Extract the (x, y) coordinate from the center of the cell holding the provided text.  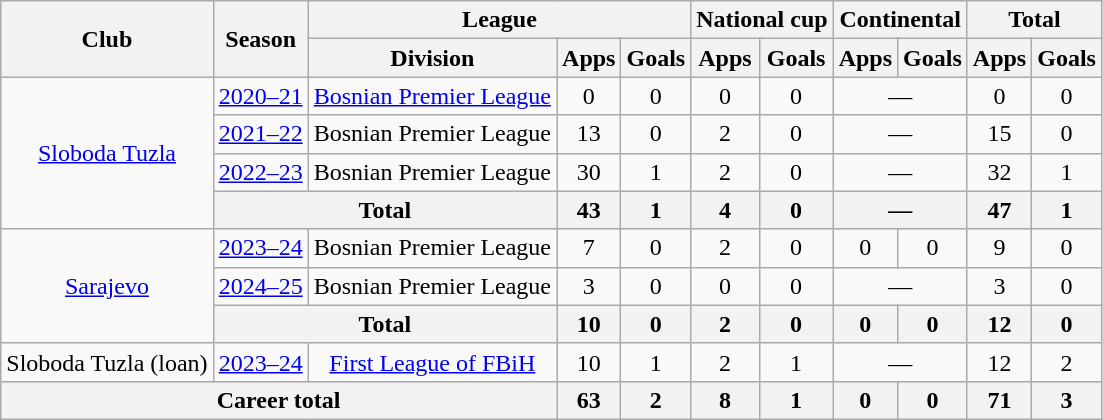
47 (999, 210)
15 (999, 134)
League (499, 20)
8 (725, 400)
National cup (762, 20)
Season (260, 39)
2022–23 (260, 172)
43 (589, 210)
9 (999, 248)
63 (589, 400)
4 (725, 210)
Career total (279, 400)
First League of FBiH (432, 362)
2021–22 (260, 134)
30 (589, 172)
7 (589, 248)
71 (999, 400)
2024–25 (260, 286)
Club (107, 39)
32 (999, 172)
Sloboda Tuzla (loan) (107, 362)
Continental (900, 20)
Sloboda Tuzla (107, 153)
13 (589, 134)
2020–21 (260, 96)
Division (432, 58)
Sarajevo (107, 286)
